For the text-containing cell, return its midpoint in [X, Y] coordinate format. 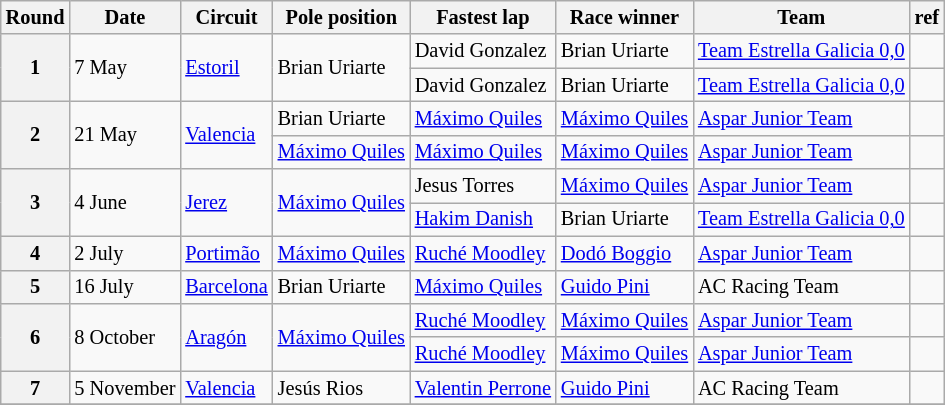
Race winner [624, 17]
Jesús Rios [342, 388]
5 [36, 287]
Pole position [342, 17]
7 [36, 388]
8 October [124, 336]
3 [36, 202]
21 May [124, 134]
Aragón [226, 336]
2 [36, 134]
Hakim Danish [483, 219]
ref [927, 17]
2 July [124, 253]
Fastest lap [483, 17]
5 November [124, 388]
Estoril [226, 68]
Round [36, 17]
Portimão [226, 253]
6 [36, 336]
Circuit [226, 17]
Valentin Perrone [483, 388]
Jerez [226, 202]
7 May [124, 68]
Date [124, 17]
4 [36, 253]
1 [36, 68]
Team [802, 17]
Barcelona [226, 287]
4 June [124, 202]
Jesus Torres [483, 186]
16 July [124, 287]
Dodó Boggio [624, 253]
